Determine the (X, Y) coordinate at the center of the cell enclosing the given text.  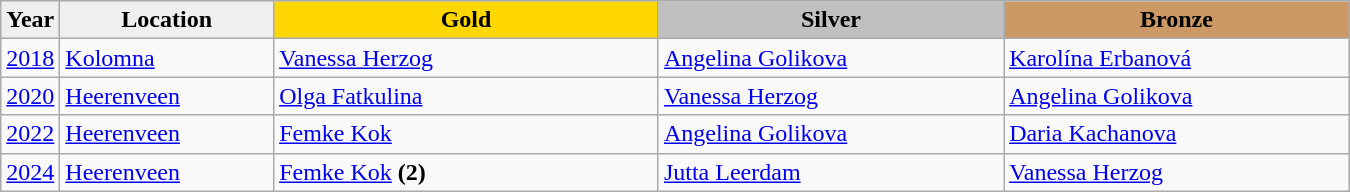
2024 (30, 172)
Gold (466, 20)
Olga Fatkulina (466, 96)
Year (30, 20)
Daria Kachanova (1177, 134)
Femke Kok (2) (466, 172)
2018 (30, 58)
Femke Kok (466, 134)
Silver (830, 20)
Jutta Leerdam (830, 172)
2022 (30, 134)
Bronze (1177, 20)
2020 (30, 96)
Kolomna (167, 58)
Location (167, 20)
Karolína Erbanová (1177, 58)
